Determine the (x, y) coordinate at the center of the cell enclosing the given text.  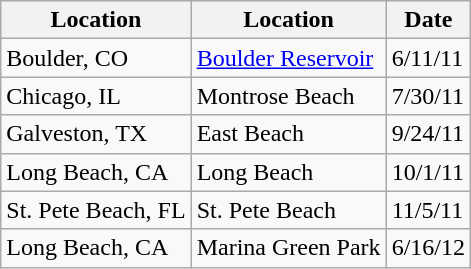
Date (428, 20)
10/1/11 (428, 172)
Long Beach (288, 172)
Marina Green Park (288, 248)
9/24/11 (428, 134)
Chicago, IL (96, 96)
6/11/11 (428, 58)
Boulder Reservoir (288, 58)
Boulder, CO (96, 58)
Galveston, TX (96, 134)
East Beach (288, 134)
St. Pete Beach, FL (96, 210)
11/5/11 (428, 210)
Montrose Beach (288, 96)
St. Pete Beach (288, 210)
7/30/11 (428, 96)
6/16/12 (428, 248)
